Scan for the cell matching the given text and deliver its (x, y) coordinate at center. 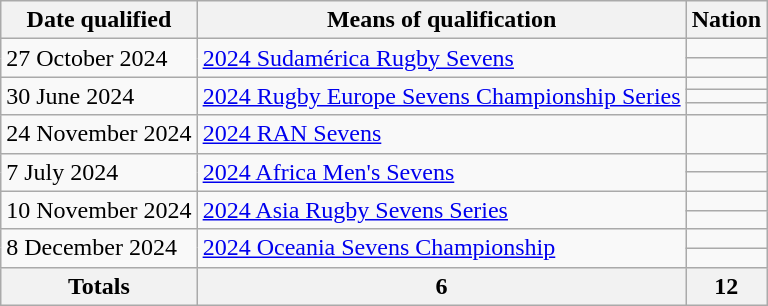
6 (442, 286)
12 (726, 286)
27 October 2024 (99, 58)
Totals (99, 286)
10 November 2024 (99, 210)
2024 Sudamérica Rugby Sevens (442, 58)
Nation (726, 20)
Date qualified (99, 20)
2024 Rugby Europe Sevens Championship Series (442, 96)
2024 Africa Men's Sevens (442, 172)
24 November 2024 (99, 134)
2024 Oceania Sevens Championship (442, 248)
30 June 2024 (99, 96)
7 July 2024 (99, 172)
2024 RAN Sevens (442, 134)
8 December 2024 (99, 248)
Means of qualification (442, 20)
2024 Asia Rugby Sevens Series (442, 210)
